Return [X, Y] of the center of cell containing provided text 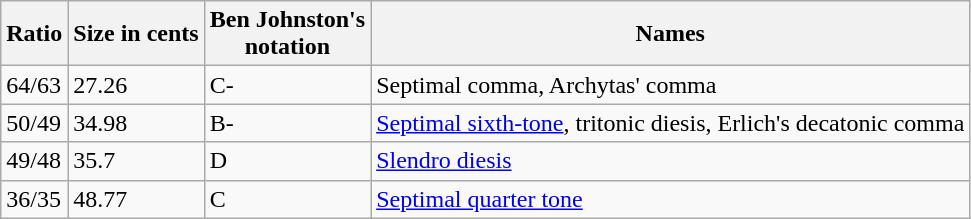
49/48 [34, 161]
Names [670, 34]
Size in cents [136, 34]
35.7 [136, 161]
Slendro diesis [670, 161]
48.77 [136, 199]
C [287, 199]
34.98 [136, 123]
Septimal comma, Archytas' comma [670, 85]
50/49 [34, 123]
Ben Johnston'snotation [287, 34]
Ratio [34, 34]
D [287, 161]
B- [287, 123]
64/63 [34, 85]
Septimal quarter tone [670, 199]
27.26 [136, 85]
36/35 [34, 199]
C- [287, 85]
Septimal sixth-tone, tritonic diesis, Erlich's decatonic comma [670, 123]
